Determine the [X, Y] coordinate at the center of the cell enclosing the given text.  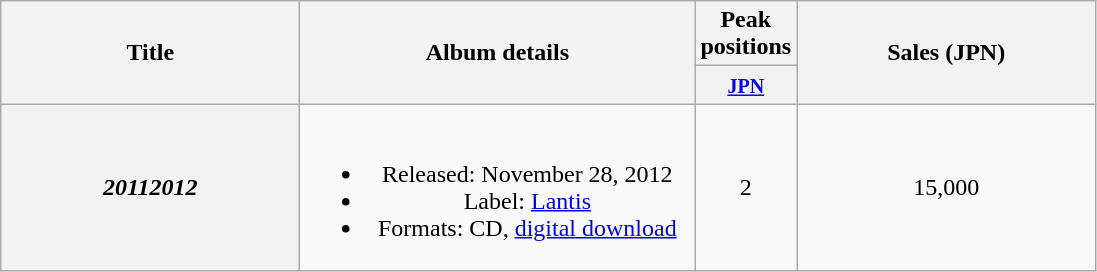
Released: November 28, 2012Label: LantisFormats: CD, digital download [498, 188]
Peak positions [746, 34]
20112012 [150, 188]
JPN [746, 85]
Album details [498, 52]
2 [746, 188]
Sales (JPN) [946, 52]
15,000 [946, 188]
Title [150, 52]
